Provide the (x, y) coordinate of the cell's center where the given text is located.  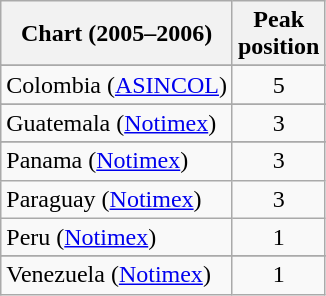
Peakposition (278, 34)
Guatemala (Notimex) (117, 123)
Paraguay (Notimex) (117, 199)
Panama (Notimex) (117, 161)
Peru (Notimex) (117, 237)
5 (278, 85)
Venezuela (Notimex) (117, 275)
Colombia (ASINCOL) (117, 85)
Chart (2005–2006) (117, 34)
